Capture the cell that displays the provided text and extract its (X, Y) central coordinate. 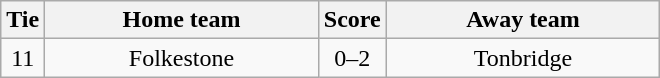
Score (352, 20)
Home team (182, 20)
11 (23, 58)
Away team (523, 20)
Tonbridge (523, 58)
Folkestone (182, 58)
Tie (23, 20)
0–2 (352, 58)
